Provide the [x, y] coordinate of the cell's center where the given text is located.  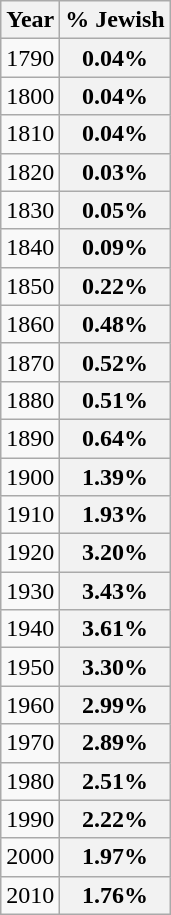
1830 [30, 210]
0.51% [115, 400]
2.89% [115, 743]
3.30% [115, 667]
1970 [30, 743]
2.22% [115, 819]
1910 [30, 515]
1900 [30, 477]
3.20% [115, 553]
1790 [30, 58]
3.43% [115, 591]
0.03% [115, 172]
0.64% [115, 438]
2.51% [115, 781]
1960 [30, 705]
0.22% [115, 286]
1990 [30, 819]
1860 [30, 324]
1980 [30, 781]
3.61% [115, 629]
1890 [30, 438]
1.93% [115, 515]
0.05% [115, 210]
0.09% [115, 248]
0.52% [115, 362]
1850 [30, 286]
1920 [30, 553]
2.99% [115, 705]
2010 [30, 895]
0.48% [115, 324]
1870 [30, 362]
1800 [30, 96]
1950 [30, 667]
1820 [30, 172]
1.76% [115, 895]
1.39% [115, 477]
1.97% [115, 857]
2000 [30, 857]
1930 [30, 591]
1940 [30, 629]
1840 [30, 248]
% Jewish [115, 20]
Year [30, 20]
1880 [30, 400]
1810 [30, 134]
